Return the [X, Y] coordinate for the center point of the cell that contains the specified text.  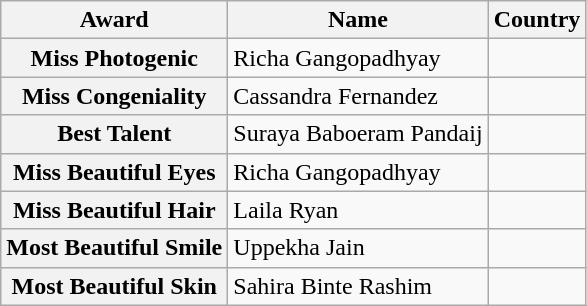
Most Beautiful Skin [114, 286]
Uppekha Jain [358, 248]
Miss Photogenic [114, 58]
Miss Beautiful Hair [114, 210]
Award [114, 20]
Miss Beautiful Eyes [114, 172]
Cassandra Fernandez [358, 96]
Name [358, 20]
Country [537, 20]
Suraya Baboeram Pandaij [358, 134]
Sahira Binte Rashim [358, 286]
Best Talent [114, 134]
Miss Congeniality [114, 96]
Laila Ryan [358, 210]
Most Beautiful Smile [114, 248]
